Scan for the cell matching the given text and deliver its [X, Y] coordinate at center. 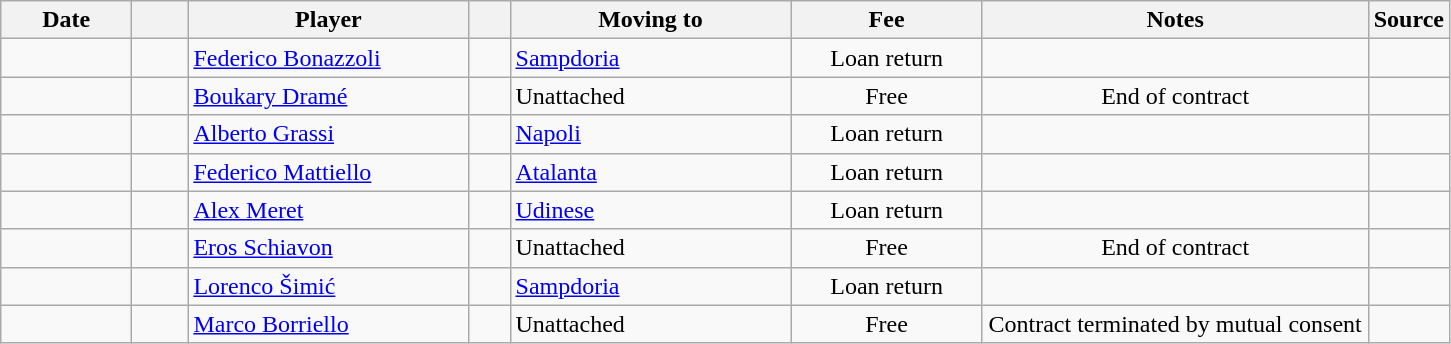
Udinese [650, 210]
Date [66, 20]
Contract terminated by mutual consent [1175, 324]
Moving to [650, 20]
Federico Mattiello [328, 172]
Fee [886, 20]
Federico Bonazzoli [328, 58]
Boukary Dramé [328, 96]
Napoli [650, 134]
Lorenco Šimić [328, 286]
Marco Borriello [328, 324]
Alex Meret [328, 210]
Player [328, 20]
Alberto Grassi [328, 134]
Notes [1175, 20]
Source [1408, 20]
Atalanta [650, 172]
Eros Schiavon [328, 248]
